From the cell containing the given text, extract its center point as [x, y] coordinate. 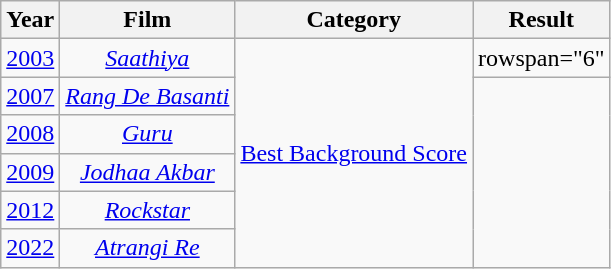
Atrangi Re [148, 248]
2012 [30, 210]
Saathiya [148, 58]
2007 [30, 96]
Jodhaa Akbar [148, 172]
Result [542, 20]
Category [354, 20]
Film [148, 20]
Guru [148, 134]
rowspan="6" [542, 58]
2008 [30, 134]
2009 [30, 172]
2003 [30, 58]
Year [30, 20]
Rang De Basanti [148, 96]
Best Background Score [354, 153]
Rockstar [148, 210]
2022 [30, 248]
